Extract the [X, Y] coordinate from the center of the cell holding the provided text.  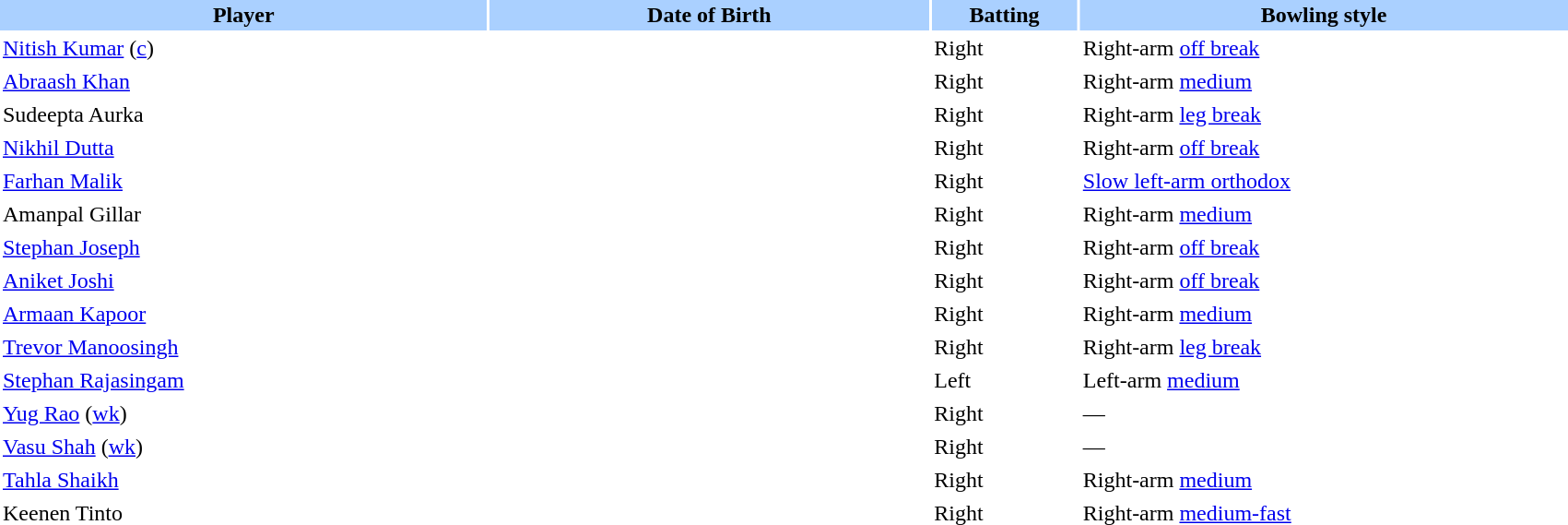
Armaan Kapoor [243, 314]
Player [243, 15]
Vasu Shah (wk) [243, 447]
Left [1005, 380]
Trevor Manoosingh [243, 347]
Yug Rao (wk) [243, 413]
Left-arm medium [1324, 380]
Bowling style [1324, 15]
Sudeepta Aurka [243, 114]
Farhan Malik [243, 181]
Stephan Rajasingam [243, 380]
Date of Birth [710, 15]
Batting [1005, 15]
Stephan Joseph [243, 247]
Tahla Shaikh [243, 480]
Nitish Kumar (c) [243, 48]
Amanpal Gillar [243, 214]
Slow left-arm orthodox [1324, 181]
Aniket Joshi [243, 280]
Abraash Khan [243, 81]
Nikhil Dutta [243, 148]
